Output the (x, y) coordinate of the center of the cell containing the given text.  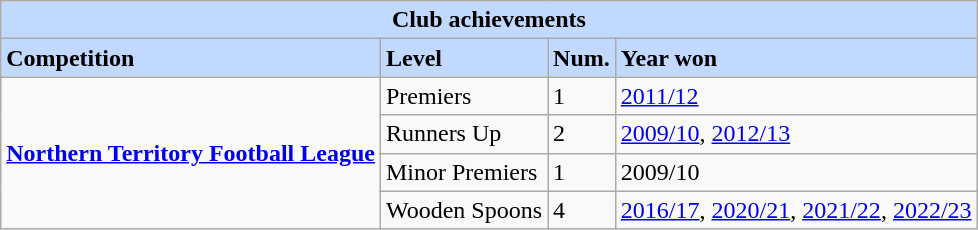
Runners Up (464, 134)
Num. (582, 58)
2016/17, 2020/21, 2021/22, 2022/23 (796, 210)
Wooden Spoons (464, 210)
Minor Premiers (464, 172)
2 (582, 134)
Premiers (464, 96)
2009/10, 2012/13 (796, 134)
Northern Territory Football League (191, 153)
Level (464, 58)
4 (582, 210)
Year won (796, 58)
2009/10 (796, 172)
Competition (191, 58)
Club achievements (489, 20)
2011/12 (796, 96)
